Identify which cell holds the provided text, then report its (X, Y) central coordinate. 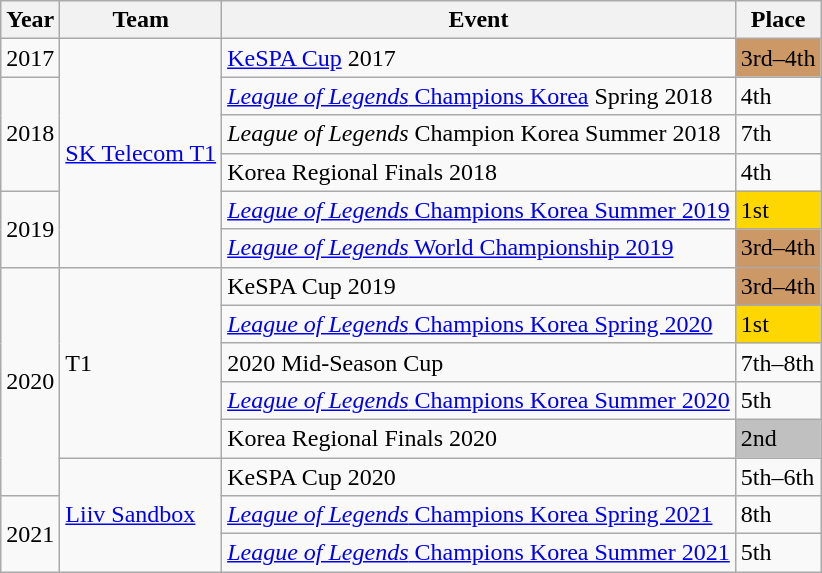
KeSPA Cup 2020 (479, 477)
League of Legends Champion Korea Summer 2018 (479, 134)
Korea Regional Finals 2020 (479, 438)
T1 (141, 362)
7th (778, 134)
5th–6th (778, 477)
Liiv Sandbox (141, 515)
KeSPA Cup 2019 (479, 286)
KeSPA Cup 2017 (479, 58)
7th–8th (778, 362)
League of Legends Champions Korea Summer 2021 (479, 553)
2020 Mid-Season Cup (479, 362)
Place (778, 20)
League of Legends Champions Korea Spring 2018 (479, 96)
Team (141, 20)
Event (479, 20)
8th (778, 515)
2019 (30, 229)
2020 (30, 381)
League of Legends Champions Korea Summer 2020 (479, 400)
2021 (30, 534)
2018 (30, 134)
League of Legends Champions Korea Spring 2021 (479, 515)
League of Legends Champions Korea Summer 2019 (479, 210)
Year (30, 20)
League of Legends Champions Korea Spring 2020 (479, 324)
2017 (30, 58)
Korea Regional Finals 2018 (479, 172)
SK Telecom T1 (141, 153)
2nd (778, 438)
League of Legends World Championship 2019 (479, 248)
